Return the (X, Y) coordinate for the center point of the cell that contains the specified text.  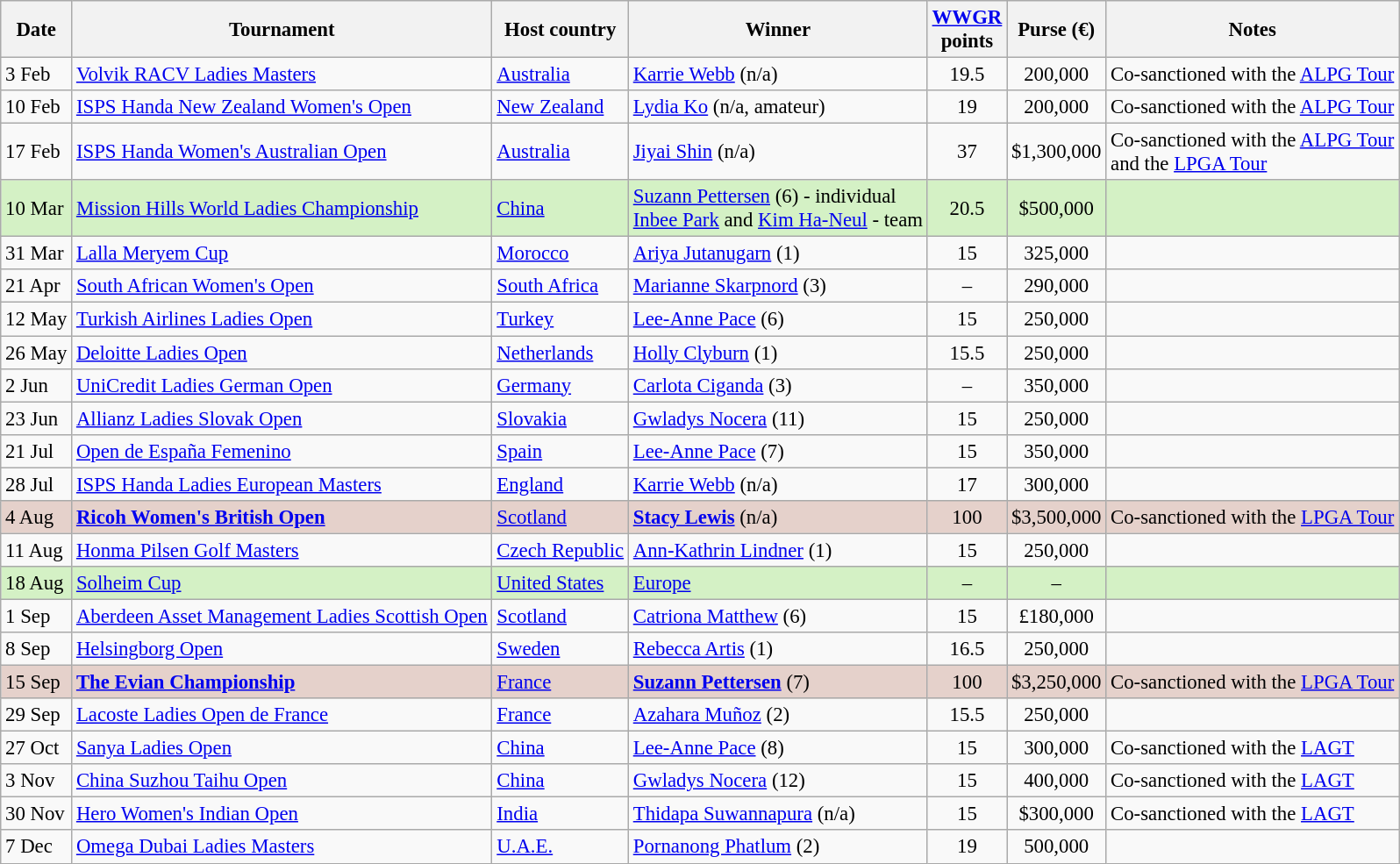
10 Mar (37, 209)
3 Nov (37, 781)
500,000 (1056, 847)
Winner (777, 30)
37 (967, 153)
Ann-Kathrin Lindner (1) (777, 550)
Jiyai Shin (n/a) (777, 153)
Marianne Skarpnord (3) (777, 287)
Pornanong Phatlum (2) (777, 847)
26 May (37, 353)
Open de España Femenino (282, 451)
Date (37, 30)
Ricoh Women's British Open (282, 518)
Host country (560, 30)
Gwladys Nocera (12) (777, 781)
$1,300,000 (1056, 153)
16.5 (967, 649)
Solheim Cup (282, 583)
Lacoste Ladies Open de France (282, 715)
31 Mar (37, 253)
Sanya Ladies Open (282, 748)
Suzann Pettersen (6) - individual Inbee Park and Kim Ha-Neul - team (777, 209)
Mission Hills World Ladies Championship (282, 209)
400,000 (1056, 781)
29 Sep (37, 715)
New Zealand (560, 107)
ISPS Handa New Zealand Women's Open (282, 107)
23 Jun (37, 418)
Lee-Anne Pace (7) (777, 451)
Netherlands (560, 353)
Aberdeen Asset Management Ladies Scottish Open (282, 616)
1 Sep (37, 616)
7 Dec (37, 847)
India (560, 814)
2 Jun (37, 385)
Slovakia (560, 418)
Europe (777, 583)
England (560, 484)
Morocco (560, 253)
Allianz Ladies Slovak Open (282, 418)
10 Feb (37, 107)
Lalla Meryem Cup (282, 253)
Thidapa Suwannapura (n/a) (777, 814)
3 Feb (37, 75)
WWGRpoints (967, 30)
Helsingborg Open (282, 649)
Carlota Ciganda (3) (777, 385)
21 Jul (37, 451)
20.5 (967, 209)
China Suzhou Taihu Open (282, 781)
$3,500,000 (1056, 518)
4 Aug (37, 518)
South African Women's Open (282, 287)
Lee-Anne Pace (8) (777, 748)
Stacy Lewis (n/a) (777, 518)
11 Aug (37, 550)
12 May (37, 319)
Lee-Anne Pace (6) (777, 319)
£180,000 (1056, 616)
Spain (560, 451)
Ariya Jutanugarn (1) (777, 253)
Sweden (560, 649)
27 Oct (37, 748)
Czech Republic (560, 550)
Tournament (282, 30)
19.5 (967, 75)
28 Jul (37, 484)
325,000 (1056, 253)
290,000 (1056, 287)
The Evian Championship (282, 682)
21 Apr (37, 287)
17 Feb (37, 153)
Co-sanctioned with the ALPG Tour and the LPGA Tour (1253, 153)
15 Sep (37, 682)
Holly Clyburn (1) (777, 353)
Catriona Matthew (6) (777, 616)
UniCredit Ladies German Open (282, 385)
Azahara Muñoz (2) (777, 715)
Turkey (560, 319)
Suzann Pettersen (7) (777, 682)
$500,000 (1056, 209)
United States (560, 583)
Purse (€) (1056, 30)
Omega Dubai Ladies Masters (282, 847)
Honma Pilsen Golf Masters (282, 550)
30 Nov (37, 814)
Germany (560, 385)
Gwladys Nocera (11) (777, 418)
17 (967, 484)
U.A.E. (560, 847)
ISPS Handa Women's Australian Open (282, 153)
18 Aug (37, 583)
Turkish Airlines Ladies Open (282, 319)
Volvik RACV Ladies Masters (282, 75)
Hero Women's Indian Open (282, 814)
$3,250,000 (1056, 682)
Rebecca Artis (1) (777, 649)
8 Sep (37, 649)
ISPS Handa Ladies European Masters (282, 484)
$300,000 (1056, 814)
Notes (1253, 30)
Deloitte Ladies Open (282, 353)
Lydia Ko (n/a, amateur) (777, 107)
South Africa (560, 287)
